For the text-containing cell, return its midpoint in [x, y] coordinate format. 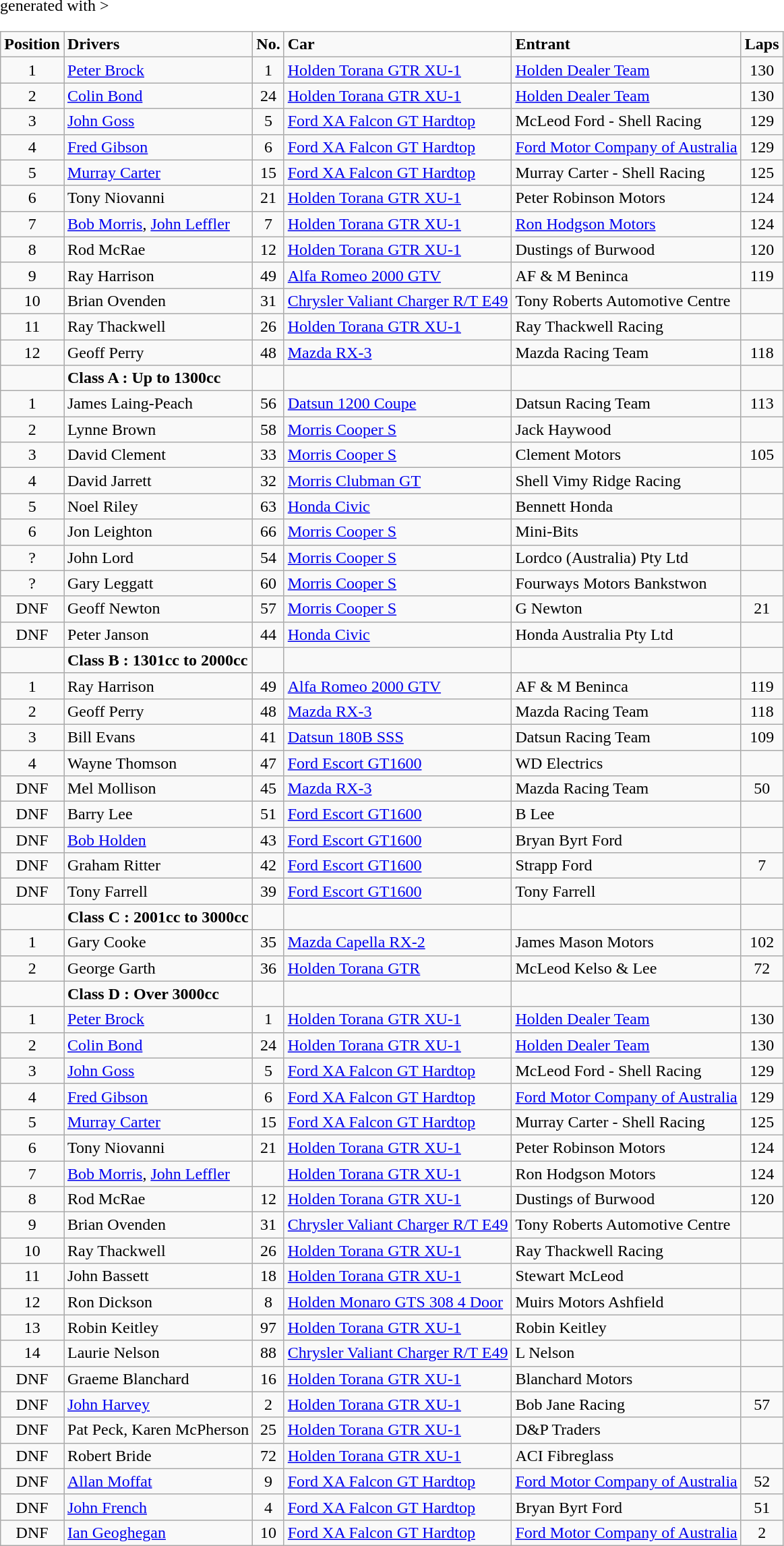
Noel Riley [158, 506]
Class A : Up to 1300cc [158, 378]
Lynne Brown [158, 429]
Class D : Over 3000cc [158, 994]
Entrant [626, 44]
Graham Ritter [158, 866]
Gary Leggatt [158, 583]
102 [762, 943]
David Jarrett [158, 481]
John French [158, 1507]
James Laing-Peach [158, 404]
Datsun 180B SSS [398, 737]
McLeod Kelso & Lee [626, 968]
109 [762, 737]
13 [32, 1328]
47 [268, 763]
Peter Janson [158, 634]
Jack Haywood [626, 429]
Jon Leighton [158, 532]
Ian Geoghegan [158, 1533]
Bob Holden [158, 840]
Blanchard Motors [626, 1379]
ACI Fibreglass [626, 1456]
18 [268, 1276]
58 [268, 429]
Shell Vimy Ridge Racing [626, 481]
113 [762, 404]
George Garth [158, 968]
WD Electrics [626, 763]
Fourways Motors Bankstwon [626, 583]
B Lee [626, 814]
Mazda Capella RX-2 [398, 943]
Geoff Newton [158, 609]
42 [268, 866]
Class C : 2001cc to 3000cc [158, 917]
Car [398, 44]
32 [268, 481]
Bob Jane Racing [626, 1404]
James Mason Motors [626, 943]
Position [32, 44]
Drivers [158, 44]
Barry Lee [158, 814]
Holden Monaro GTS 308 4 Door [398, 1302]
45 [268, 789]
16 [268, 1379]
88 [268, 1353]
33 [268, 455]
50 [762, 789]
John Harvey [158, 1404]
John Bassett [158, 1276]
John Lord [158, 558]
97 [268, 1328]
Muirs Motors Ashfield [626, 1302]
36 [268, 968]
Mel Mollison [158, 789]
Clement Motors [626, 455]
Mini-Bits [626, 532]
Holden Torana GTR [398, 968]
54 [268, 558]
Morris Clubman GT [398, 481]
35 [268, 943]
Wayne Thomson [158, 763]
66 [268, 532]
David Clement [158, 455]
Laps [762, 44]
Allan Moffat [158, 1481]
Graeme Blanchard [158, 1379]
39 [268, 891]
41 [268, 737]
Honda Australia Pty Ltd [626, 634]
52 [762, 1481]
Stewart McLeod [626, 1276]
D&P Traders [626, 1430]
Lordco (Australia) Pty Ltd [626, 558]
Datsun 1200 Coupe [398, 404]
Robert Bride [158, 1456]
Class B : 1301cc to 2000cc [158, 660]
Laurie Nelson [158, 1353]
Gary Cooke [158, 943]
43 [268, 840]
56 [268, 404]
25 [268, 1430]
Pat Peck, Karen McPherson [158, 1430]
Strapp Ford [626, 866]
Bill Evans [158, 737]
G Newton [626, 609]
44 [268, 634]
60 [268, 583]
Ron Dickson [158, 1302]
14 [32, 1353]
Bennett Honda [626, 506]
No. [268, 44]
105 [762, 455]
63 [268, 506]
L Nelson [626, 1353]
